Identify which cell holds the provided text, then report its (x, y) central coordinate. 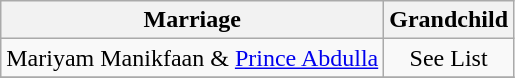
Marriage (192, 20)
Grandchild (449, 20)
See List (449, 58)
Mariyam Manikfaan & Prince Abdulla (192, 58)
